For the text-containing cell, return its midpoint in (x, y) coordinate format. 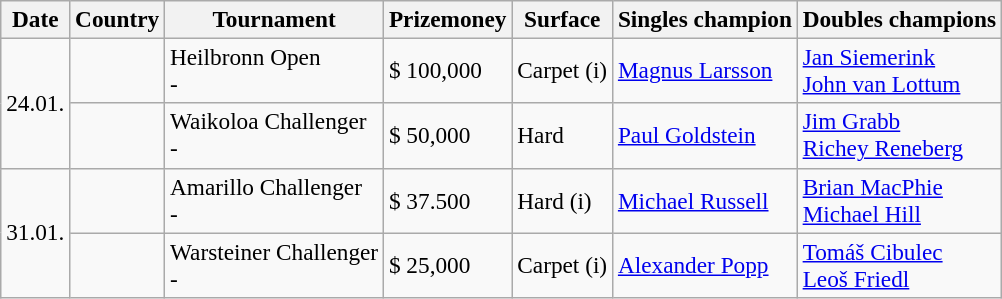
Singles champion (706, 19)
$ 100,000 (448, 70)
$ 25,000 (448, 264)
Brian MacPhie Michael Hill (899, 200)
Waikoloa Challenger - (274, 136)
Amarillo Challenger - (274, 200)
Heilbronn Open - (274, 70)
Michael Russell (706, 200)
$ 37.500 (448, 200)
Paul Goldstein (706, 136)
Alexander Popp (706, 264)
Tomáš Cibulec Leoš Friedl (899, 264)
Jan Siemerink John van Lottum (899, 70)
$ 50,000 (448, 136)
Prizemoney (448, 19)
Surface (562, 19)
Doubles champions (899, 19)
Hard (562, 136)
Hard (i) (562, 200)
Magnus Larsson (706, 70)
24.01. (36, 103)
31.01. (36, 233)
Tournament (274, 19)
Date (36, 19)
Warsteiner Challenger - (274, 264)
Jim Grabb Richey Reneberg (899, 136)
Country (118, 19)
